Pinpoint the cell where the given text exists, returning its [x, y] midpoint coordinate. 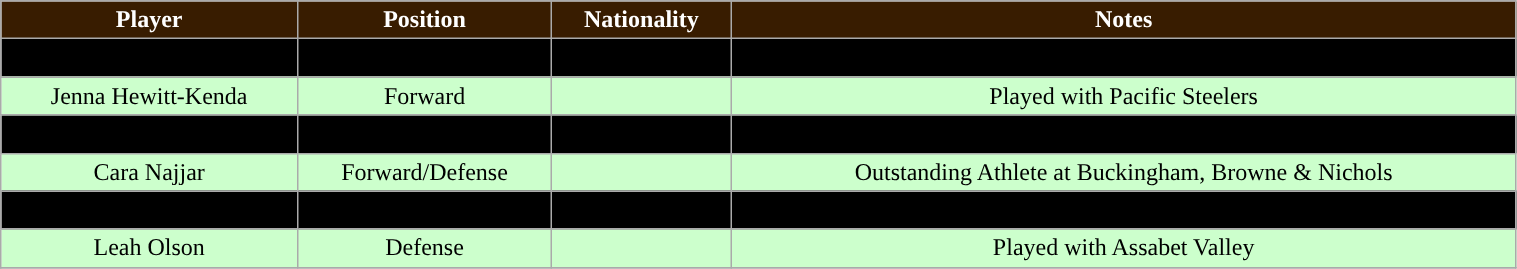
Katie Lynch [150, 134]
Notes [1124, 20]
Attended Benilde-St. Margaret's School [1124, 134]
Leah Olson [150, 248]
Skated for Bay State Breakers [1124, 58]
Forward/Defense [425, 172]
Played with Pacific Steelers [1124, 96]
Outstanding Athlete at Buckingham, Browne & Nichols [1124, 172]
Cara Najjar [150, 172]
Position [425, 20]
Abby Niewchas [150, 210]
Nationality [642, 20]
Jenna Hewitt-Kenda [150, 96]
Played with Assabet Valley [1124, 248]
Bridget Carey [150, 58]
Attended Edge School [1124, 210]
Player [150, 20]
